Return the [X, Y] coordinate for the center point of the cell that contains the specified text.  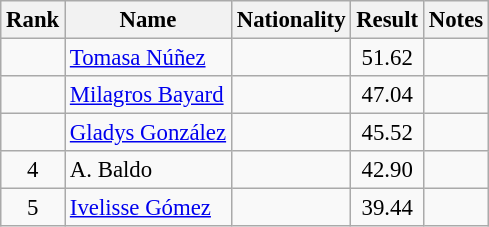
5 [33, 208]
Result [388, 20]
4 [33, 170]
Name [148, 20]
42.90 [388, 170]
Gladys González [148, 133]
Milagros Bayard [148, 95]
39.44 [388, 208]
Notes [456, 20]
A. Baldo [148, 170]
Nationality [290, 20]
51.62 [388, 58]
Tomasa Núñez [148, 58]
45.52 [388, 133]
Ivelisse Gómez [148, 208]
Rank [33, 20]
47.04 [388, 95]
